Capture the cell that displays the provided text and extract its [X, Y] central coordinate. 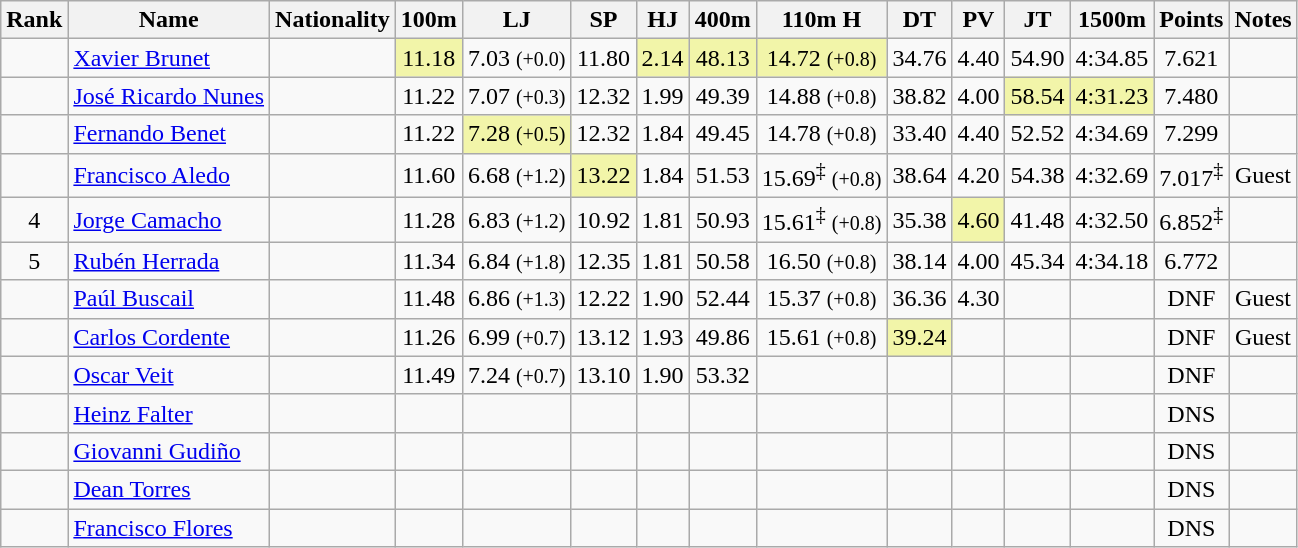
4:34.69 [1112, 134]
Nationality [333, 20]
10.92 [604, 220]
7.03 (+0.0) [516, 58]
11.28 [428, 220]
1500m [1112, 20]
4:32.69 [1112, 176]
49.86 [722, 337]
58.54 [1038, 96]
José Ricardo Nunes [169, 96]
SP [604, 20]
14.78 (+0.8) [822, 134]
Name [169, 20]
16.50 (+0.8) [822, 261]
4:34.85 [1112, 58]
50.93 [722, 220]
6.86 (+1.3) [516, 299]
15.61‡ (+0.8) [822, 220]
4 [34, 220]
38.14 [920, 261]
35.38 [920, 220]
15.37 (+0.8) [822, 299]
48.13 [722, 58]
6.772 [1192, 261]
LJ [516, 20]
54.90 [1038, 58]
7.07 (+0.3) [516, 96]
4.20 [978, 176]
Carlos Cordente [169, 337]
4.30 [978, 299]
52.44 [722, 299]
5 [34, 261]
39.24 [920, 337]
33.40 [920, 134]
7.017‡ [1192, 176]
6.99 (+0.7) [516, 337]
11.48 [428, 299]
41.48 [1038, 220]
1.93 [662, 337]
Dean Torres [169, 489]
38.82 [920, 96]
11.80 [604, 58]
13.22 [604, 176]
Oscar Veit [169, 375]
100m [428, 20]
6.84 (+1.8) [516, 261]
JT [1038, 20]
15.69‡ (+0.8) [822, 176]
Fernando Benet [169, 134]
Giovanni Gudiño [169, 451]
52.52 [1038, 134]
6.68 (+1.2) [516, 176]
49.39 [722, 96]
11.49 [428, 375]
54.38 [1038, 176]
Notes [1263, 20]
2.14 [662, 58]
7.621 [1192, 58]
53.32 [722, 375]
38.64 [920, 176]
14.88 (+0.8) [822, 96]
49.45 [722, 134]
13.10 [604, 375]
34.76 [920, 58]
Francisco Flores [169, 528]
36.36 [920, 299]
11.34 [428, 261]
Paúl Buscail [169, 299]
PV [978, 20]
Rubén Herrada [169, 261]
15.61 (+0.8) [822, 337]
11.18 [428, 58]
7.299 [1192, 134]
7.24 (+0.7) [516, 375]
4:34.18 [1112, 261]
4.60 [978, 220]
Heinz Falter [169, 413]
4:32.50 [1112, 220]
11.26 [428, 337]
1.99 [662, 96]
Rank [34, 20]
12.22 [604, 299]
400m [722, 20]
4:31.23 [1112, 96]
HJ [662, 20]
51.53 [722, 176]
50.58 [722, 261]
7.28 (+0.5) [516, 134]
7.480 [1192, 96]
Xavier Brunet [169, 58]
6.852‡ [1192, 220]
Points [1192, 20]
12.35 [604, 261]
13.12 [604, 337]
110m H [822, 20]
14.72 (+0.8) [822, 58]
11.60 [428, 176]
Jorge Camacho [169, 220]
DT [920, 20]
45.34 [1038, 261]
Francisco Aledo [169, 176]
6.83 (+1.2) [516, 220]
